Pinpoint the cell where the given text exists, returning its (x, y) midpoint coordinate. 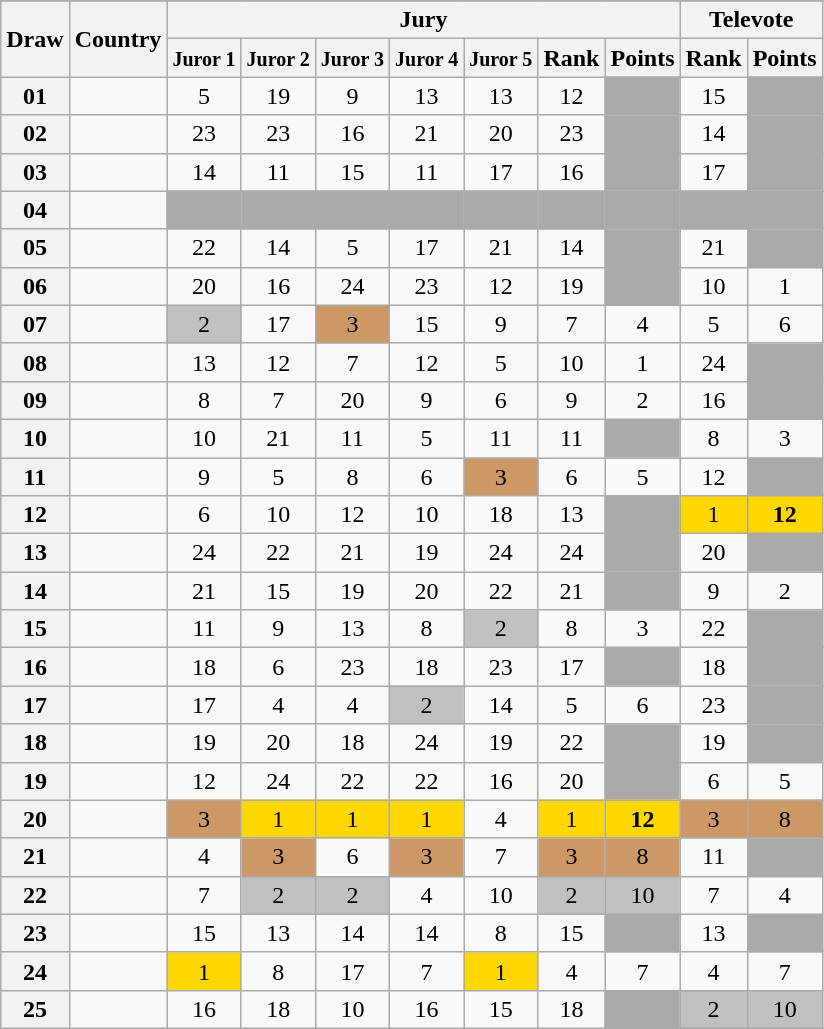
Juror 1 (204, 58)
07 (35, 324)
08 (35, 362)
09 (35, 400)
Juror 4 (426, 58)
02 (35, 134)
25 (35, 1009)
Jury (424, 20)
Juror 3 (352, 58)
Draw (35, 39)
06 (35, 286)
03 (35, 172)
05 (35, 248)
04 (35, 210)
Juror 2 (278, 58)
Country (118, 39)
01 (35, 96)
Juror 5 (501, 58)
Televote (751, 20)
